Scan for the cell matching the given text and deliver its (X, Y) coordinate at center. 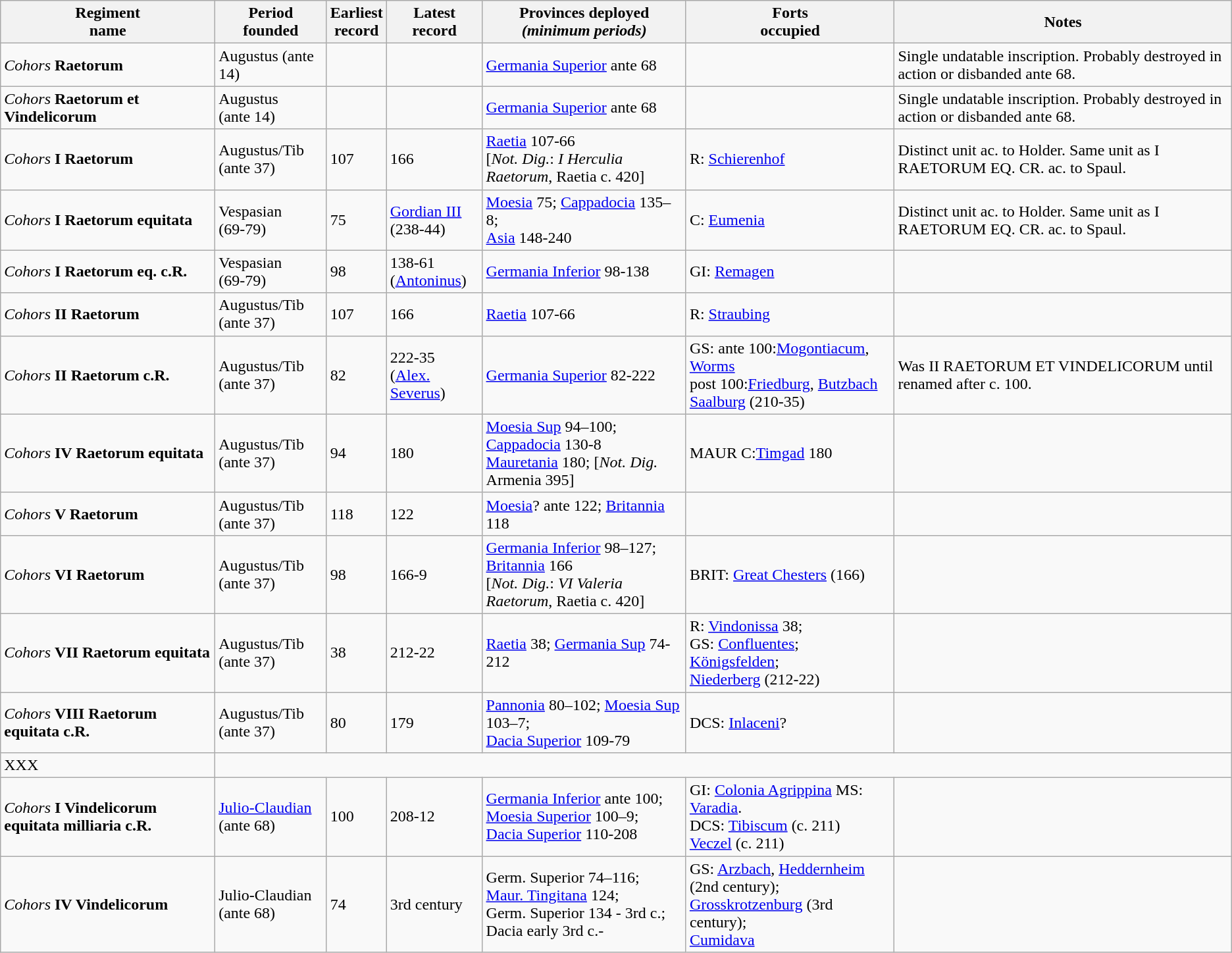
Germania Inferior ante 100;Moesia Superior 100–9;Dacia Superior 110-208 (584, 817)
Regimentname (108, 22)
GS: Arzbach, Heddernheim (2nd century);Grosskrotzenburg (3rd century);Cumidava (790, 904)
Cohors VI Raetorum (108, 574)
94 (357, 453)
166-9 (434, 574)
100 (357, 817)
Germania Inferior 98-138 (584, 271)
Pannonia 80–102; Moesia Sup 103–7;Dacia Superior 109-79 (584, 723)
Cohors I Raetorum eq. c.R. (108, 271)
Cohors IV Raetorum equitata (108, 453)
R: Schierenhof (790, 159)
Fortsoccupied (790, 22)
Cohors II Raetorum c.R. (108, 375)
Raetia 38; Germania Sup 74-212 (584, 653)
Cohors I Raetorum (108, 159)
75 (357, 220)
74 (357, 904)
Cohors Raetorum et Vindelicorum (108, 108)
GI: Remagen (790, 271)
118 (357, 513)
Germania Superior 82-222 (584, 375)
Was II RAETORUM ET VINDELICORUM until renamed after c. 100. (1063, 375)
Cohors I Raetorum equitata (108, 220)
Cohors I Vindelicorum equitata milliaria c.R. (108, 817)
Cohors II Raetorum (108, 315)
212-22 (434, 653)
180 (434, 453)
82 (357, 375)
Moesia Sup 94–100; Cappadocia 130-8Mauretania 180; [Not. Dig. Armenia 395] (584, 453)
Raetia 107-66 (584, 315)
Gordian III(238-44) (434, 220)
XXX (108, 765)
Cohors Raetorum (108, 64)
222-35(Alex. Severus) (434, 375)
DCS: Inlaceni? (790, 723)
38 (357, 653)
Periodfounded (271, 22)
C: Eumenia (790, 220)
138-61(Antoninus) (434, 271)
Raetia 107-66[Not. Dig.: I Herculia Raetorum, Raetia c. 420] (584, 159)
BRIT: Great Chesters (166) (790, 574)
Cohors V Raetorum (108, 513)
Augustus(ante 14) (271, 108)
122 (434, 513)
GI: Colonia Agrippina MS: Varadia.DCS: Tibiscum (c. 211)Veczel (c. 211) (790, 817)
208-12 (434, 817)
Germ. Superior 74–116;Maur. Tingitana 124;Germ. Superior 134 - 3rd c.; Dacia early 3rd c.- (584, 904)
Moesia? ante 122; Britannia 118 (584, 513)
Germania Inferior 98–127; Britannia 166[Not. Dig.: VI Valeria Raetorum, Raetia c. 420] (584, 574)
Cohors VII Raetorum equitata (108, 653)
3rd century (434, 904)
Cohors IV Vindelicorum (108, 904)
Moesia 75; Cappadocia 135–8;Asia 148-240 (584, 220)
Notes (1063, 22)
Cohors VIII Raetorum equitata c.R. (108, 723)
R: Vindonissa 38;GS: Confluentes; Königsfelden;Niederberg (212-22) (790, 653)
R: Straubing (790, 315)
GS: ante 100:Mogontiacum, Wormspost 100:Friedburg, Butzbach Saalburg (210-35) (790, 375)
Provinces deployed(minimum periods) (584, 22)
MAUR C:Timgad 180 (790, 453)
Earliestrecord (357, 22)
Augustus (ante 14) (271, 64)
Latestrecord (434, 22)
80 (357, 723)
179 (434, 723)
